Scan for the cell matching the given text and deliver its [x, y] coordinate at center. 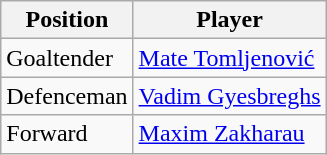
Player [230, 20]
Maxim Zakharau [230, 134]
Defenceman [67, 96]
Position [67, 20]
Vadim Gyesbreghs [230, 96]
Mate Tomljenović [230, 58]
Forward [67, 134]
Goaltender [67, 58]
